Capture the cell that displays the provided text and extract its [x, y] central coordinate. 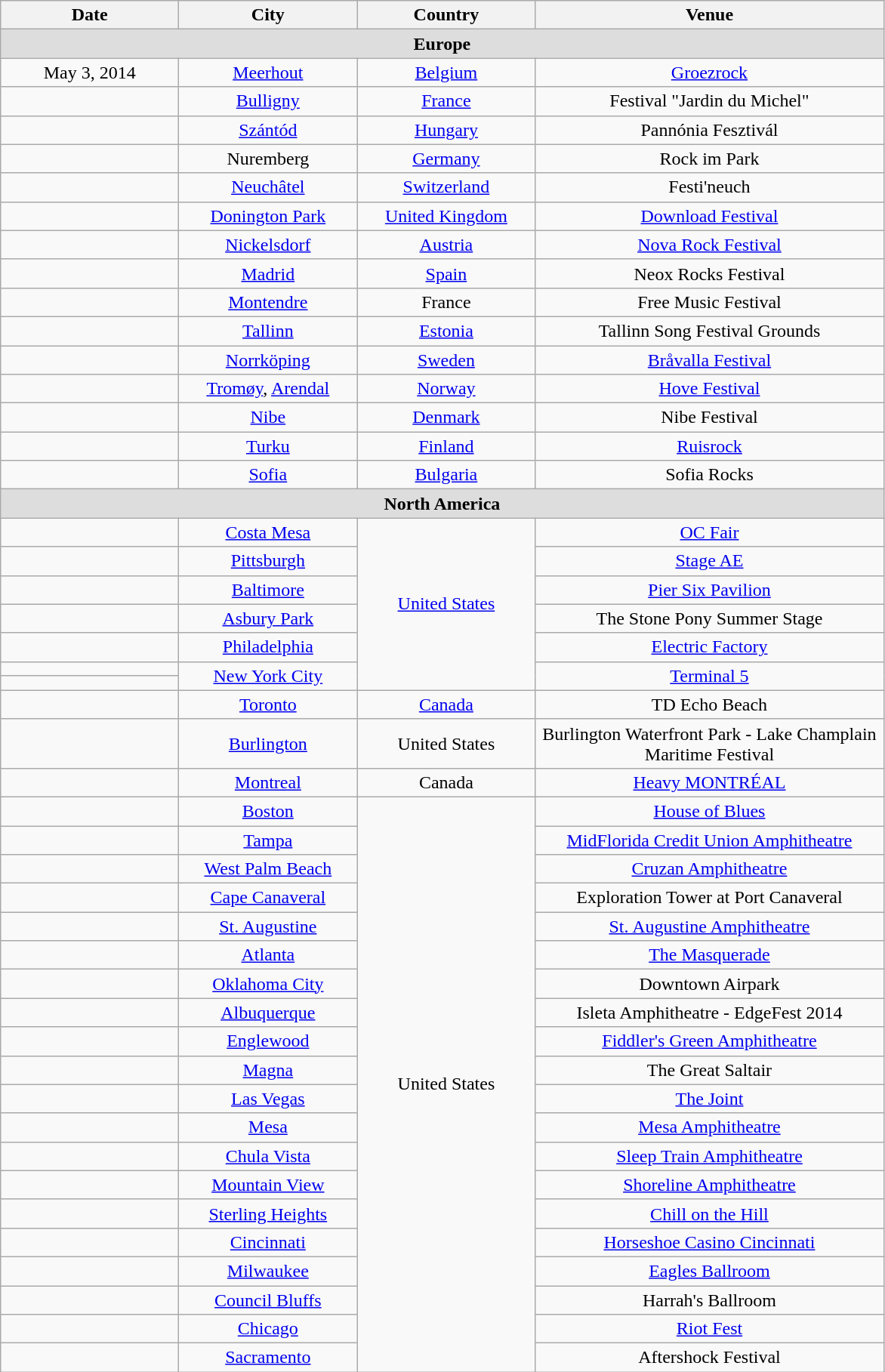
Montendre [268, 302]
Tromøy, Arendal [268, 389]
OC Fair [710, 532]
Pier Six Pavilion [710, 590]
Heavy MONTRÉAL [710, 782]
Neox Rocks Festival [710, 273]
The Masquerade [710, 955]
Chicago [268, 1329]
Estonia [446, 331]
Meerhout [268, 72]
The Joint [710, 1099]
West Palm Beach [268, 869]
New York City [268, 676]
Mesa [268, 1127]
Sweden [446, 360]
Sacramento [268, 1358]
Terminal 5 [710, 676]
Tallinn Song Festival Grounds [710, 331]
Burlington Waterfront Park - Lake Champlain Maritime Festival [710, 743]
The Great Saltair [710, 1070]
Ruisrock [710, 446]
Bråvalla Festival [710, 360]
Englewood [268, 1041]
Country [446, 15]
MidFlorida Credit Union Amphitheatre [710, 840]
Szántód [268, 130]
Nuremberg [268, 159]
Spain [446, 273]
Nickelsdorf [268, 245]
Albuquerque [268, 1013]
Bulligny [268, 101]
Norway [446, 389]
Date [90, 15]
Sterling Heights [268, 1213]
Milwaukee [268, 1271]
Burlington [268, 743]
May 3, 2014 [90, 72]
Download Festival [710, 216]
Magna [268, 1070]
Tampa [268, 840]
Oklahoma City [268, 984]
Hungary [446, 130]
Hove Festival [710, 389]
Rock im Park [710, 159]
Cincinnati [268, 1242]
Europe [442, 44]
Riot Fest [710, 1329]
Festi'neuch [710, 187]
Mountain View [268, 1185]
Mesa Amphitheatre [710, 1127]
Horseshoe Casino Cincinnati [710, 1242]
Toronto [268, 704]
Council Bluffs [268, 1300]
Sofia [268, 475]
Chula Vista [268, 1156]
Nibe [268, 418]
Venue [710, 15]
Belgium [446, 72]
Groezrock [710, 72]
Norrköping [268, 360]
Las Vegas [268, 1099]
Chill on the Hill [710, 1213]
Finland [446, 446]
Tallinn [268, 331]
Sofia Rocks [710, 475]
Costa Mesa [268, 532]
Sleep Train Amphitheatre [710, 1156]
Nibe Festival [710, 418]
Pittsburgh [268, 561]
Turku [268, 446]
Cruzan Amphitheatre [710, 869]
Exploration Tower at Port Canaveral [710, 898]
Fiddler's Green Amphitheatre [710, 1041]
Bulgaria [446, 475]
Germany [446, 159]
TD Echo Beach [710, 704]
Madrid [268, 273]
St. Augustine Amphitheatre [710, 926]
The Stone Pony Summer Stage [710, 618]
Neuchâtel [268, 187]
United Kingdom [446, 216]
Downtown Airpark [710, 984]
Donington Park [268, 216]
Electric Factory [710, 647]
Asbury Park [268, 618]
Switzerland [446, 187]
Nova Rock Festival [710, 245]
Aftershock Festival [710, 1358]
Denmark [446, 418]
Stage AE [710, 561]
House of Blues [710, 811]
St. Augustine [268, 926]
Cape Canaveral [268, 898]
Pannónia Fesztivál [710, 130]
Eagles Ballroom [710, 1271]
City [268, 15]
Baltimore [268, 590]
Philadelphia [268, 647]
North America [442, 504]
Atlanta [268, 955]
Festival "Jardin du Michel" [710, 101]
Austria [446, 245]
Harrah's Ballroom [710, 1300]
Free Music Festival [710, 302]
Isleta Amphitheatre - EdgeFest 2014 [710, 1013]
Boston [268, 811]
Montreal [268, 782]
Shoreline Amphitheatre [710, 1185]
